Identify which cell holds the provided text, then report its (X, Y) central coordinate. 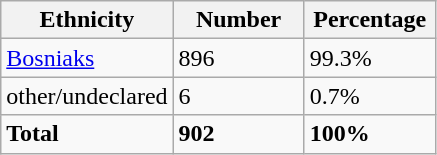
99.3% (370, 58)
Total (87, 134)
896 (238, 58)
other/undeclared (87, 96)
Bosniaks (87, 58)
Percentage (370, 20)
Ethnicity (87, 20)
902 (238, 134)
0.7% (370, 96)
100% (370, 134)
6 (238, 96)
Number (238, 20)
